Identify which cell holds the provided text, then report its (x, y) central coordinate. 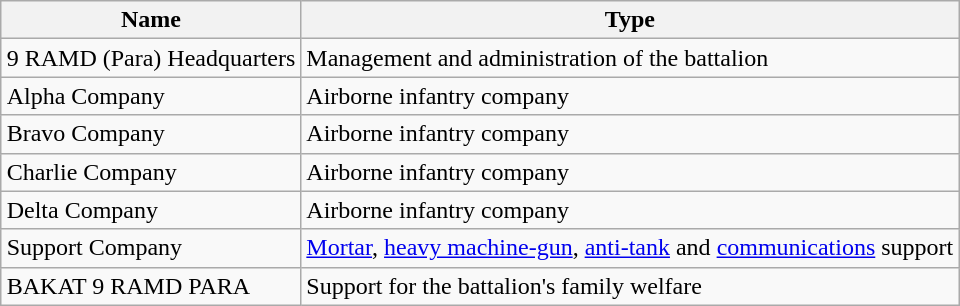
Alpha Company (151, 96)
Support for the battalion's family welfare (630, 286)
Charlie Company (151, 172)
Management and administration of the battalion (630, 58)
BAKAT 9 RAMD PARA (151, 286)
Bravo Company (151, 134)
Mortar, heavy machine-gun, anti-tank and communications support (630, 248)
Type (630, 20)
9 RAMD (Para) Headquarters (151, 58)
Support Company (151, 248)
Name (151, 20)
Delta Company (151, 210)
